Scan for the cell matching the given text and deliver its [X, Y] coordinate at center. 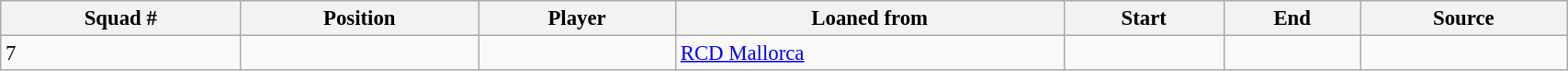
Source [1464, 18]
Position [360, 18]
End [1292, 18]
Squad # [121, 18]
Player [577, 18]
Start [1144, 18]
Loaned from [869, 18]
RCD Mallorca [869, 53]
7 [121, 53]
